For the text-containing cell, return its midpoint in (x, y) coordinate format. 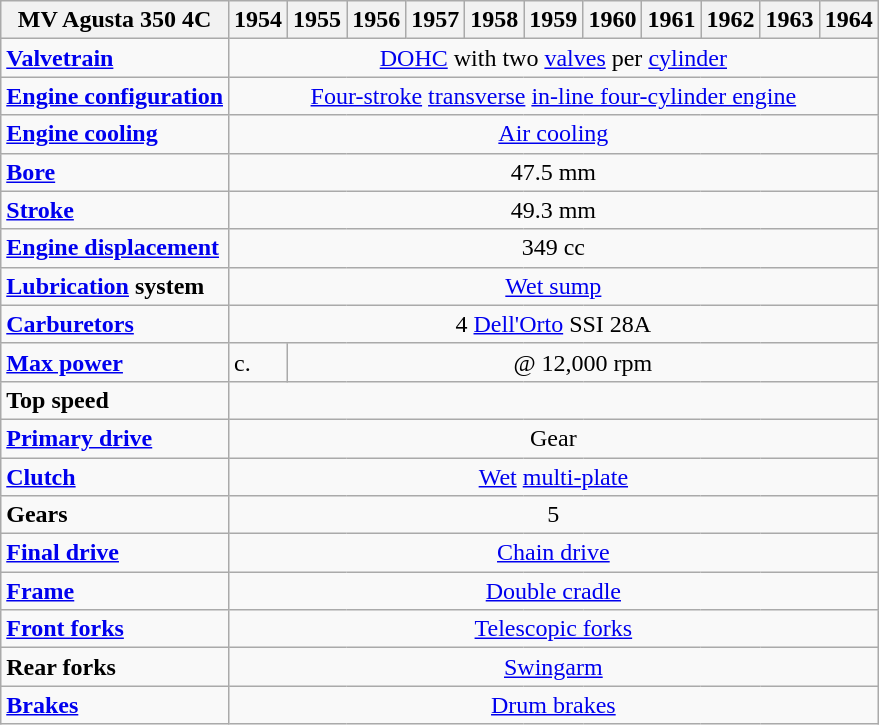
c. (258, 362)
1963 (790, 20)
Frame (115, 591)
1964 (848, 20)
49.3 mm (554, 210)
Air cooling (554, 134)
@ 12,000 rpm (584, 362)
349 cc (554, 248)
Stroke (115, 210)
1955 (318, 20)
Brakes (115, 705)
Gears (115, 515)
Double cradle (554, 591)
Clutch (115, 477)
1960 (612, 20)
Rear forks (115, 667)
Final drive (115, 553)
Drum brakes (554, 705)
Primary drive (115, 438)
MV Agusta 350 4C (115, 20)
4 Dell'Orto SSI 28A (554, 324)
1954 (258, 20)
Engine displacement (115, 248)
Front forks (115, 629)
Swingarm (554, 667)
47.5 mm (554, 172)
Valvetrain (115, 58)
Engine configuration (115, 96)
1956 (376, 20)
Wet sump (554, 286)
1957 (436, 20)
Lubrication system (115, 286)
Carburetors (115, 324)
1958 (494, 20)
Four-stroke transverse in-line four-cylinder engine (554, 96)
DOHC with two valves per cylinder (554, 58)
Engine cooling (115, 134)
Top speed (115, 400)
1959 (554, 20)
Bore (115, 172)
1962 (730, 20)
Wet multi-plate (554, 477)
5 (554, 515)
Gear (554, 438)
Max power (115, 362)
1961 (672, 20)
Chain drive (554, 553)
Telescopic forks (554, 629)
